Provide the (x, y) coordinate of the cell's center where the given text is located.  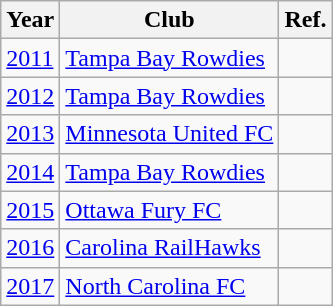
2013 (30, 134)
2015 (30, 210)
2011 (30, 58)
Ref. (306, 20)
2014 (30, 172)
Year (30, 20)
2012 (30, 96)
2016 (30, 248)
Ottawa Fury FC (170, 210)
Club (170, 20)
North Carolina FC (170, 286)
Minnesota United FC (170, 134)
2017 (30, 286)
Carolina RailHawks (170, 248)
